Output the (X, Y) coordinate of the center of the cell containing the given text.  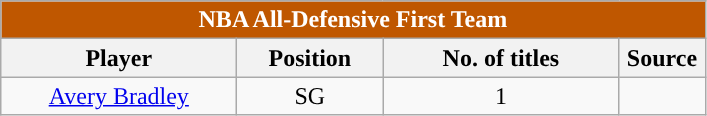
1 (501, 96)
SG (310, 96)
Avery Bradley (119, 96)
Player (119, 58)
No. of titles (501, 58)
NBA All-Defensive First Team (353, 20)
Source (662, 58)
Position (310, 58)
